Identify which cell holds the provided text, then report its (X, Y) central coordinate. 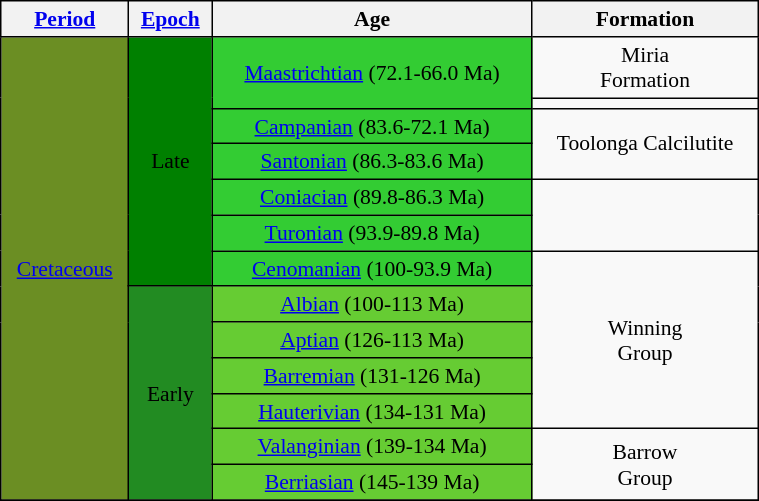
Turonian (93.9-89.8 Ma) (372, 233)
Campanian (83.6-72.1 Ma) (372, 126)
Berriasian (145-139 Ma) (372, 482)
Valanginian (139-134 Ma) (372, 447)
Toolonga Calcilutite (644, 144)
Formation (644, 19)
Hauterivian (134-131 Ma) (372, 411)
Early (170, 393)
BarrowGroup (644, 464)
Santonian (86.3-83.6 Ma) (372, 162)
Cenomanian (100-93.9 Ma) (372, 269)
Albian (100-113 Ma) (372, 304)
Coniacian (89.8-86.3 Ma) (372, 197)
Period (65, 19)
Epoch (170, 19)
Cretaceous (65, 268)
Barremian (131-126 Ma) (372, 376)
Late (170, 162)
MiriaFormation (644, 68)
WinningGroup (644, 340)
Aptian (126-113 Ma) (372, 340)
Maastrichtian (72.1-66.0 Ma) (372, 72)
Age (372, 19)
